Scan for the cell matching the given text and deliver its [X, Y] coordinate at center. 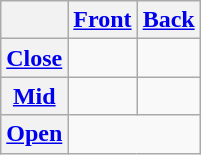
Back [168, 20]
Open [34, 134]
Mid [34, 96]
Front [102, 20]
Close [34, 58]
